Scan for the cell matching the given text and deliver its [X, Y] coordinate at center. 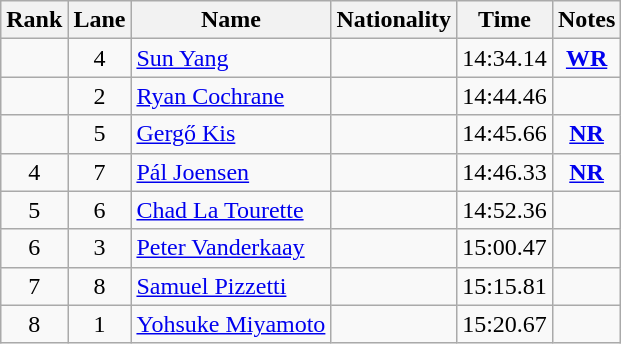
14:52.36 [505, 210]
2 [100, 96]
Rank [34, 20]
Time [505, 20]
14:34.14 [505, 58]
Notes [586, 20]
Pál Joensen [231, 172]
Sun Yang [231, 58]
Samuel Pizzetti [231, 286]
Peter Vanderkaay [231, 248]
Yohsuke Miyamoto [231, 324]
14:44.46 [505, 96]
Ryan Cochrane [231, 96]
3 [100, 248]
WR [586, 58]
14:45.66 [505, 134]
Nationality [394, 20]
14:46.33 [505, 172]
Chad La Tourette [231, 210]
15:20.67 [505, 324]
15:00.47 [505, 248]
15:15.81 [505, 286]
Name [231, 20]
Gergő Kis [231, 134]
1 [100, 324]
Lane [100, 20]
